Extract the [x, y] coordinate from the center of the cell holding the provided text.  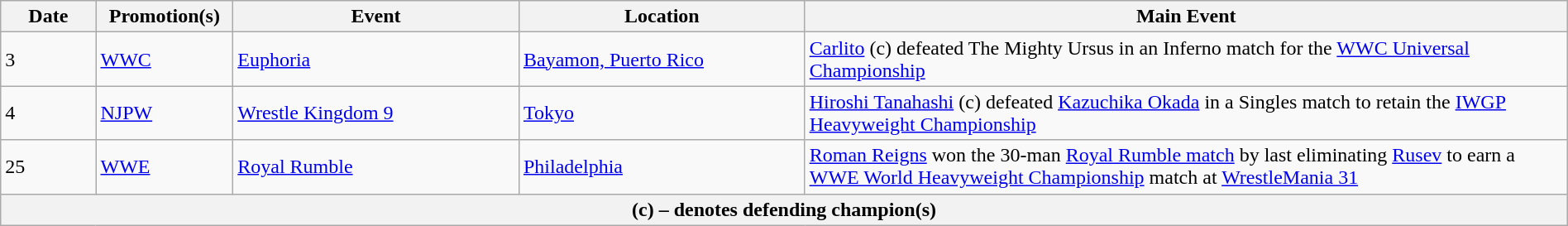
Main Event [1186, 17]
WWE [165, 167]
25 [48, 167]
Bayamon, Puerto Rico [662, 60]
(c) – denotes defending champion(s) [784, 209]
Tokyo [662, 113]
Roman Reigns won the 30-man Royal Rumble match by last eliminating Rusev to earn a WWE World Heavyweight Championship match at WrestleMania 31 [1186, 167]
Date [48, 17]
Hiroshi Tanahashi (c) defeated Kazuchika Okada in a Singles match to retain the IWGP Heavyweight Championship [1186, 113]
Royal Rumble [376, 167]
NJPW [165, 113]
3 [48, 60]
Philadelphia [662, 167]
Event [376, 17]
Location [662, 17]
Promotion(s) [165, 17]
WWC [165, 60]
Euphoria [376, 60]
4 [48, 113]
Carlito (c) defeated The Mighty Ursus in an Inferno match for the WWC Universal Championship [1186, 60]
Wrestle Kingdom 9 [376, 113]
